Pinpoint the cell where the given text exists, returning its (X, Y) midpoint coordinate. 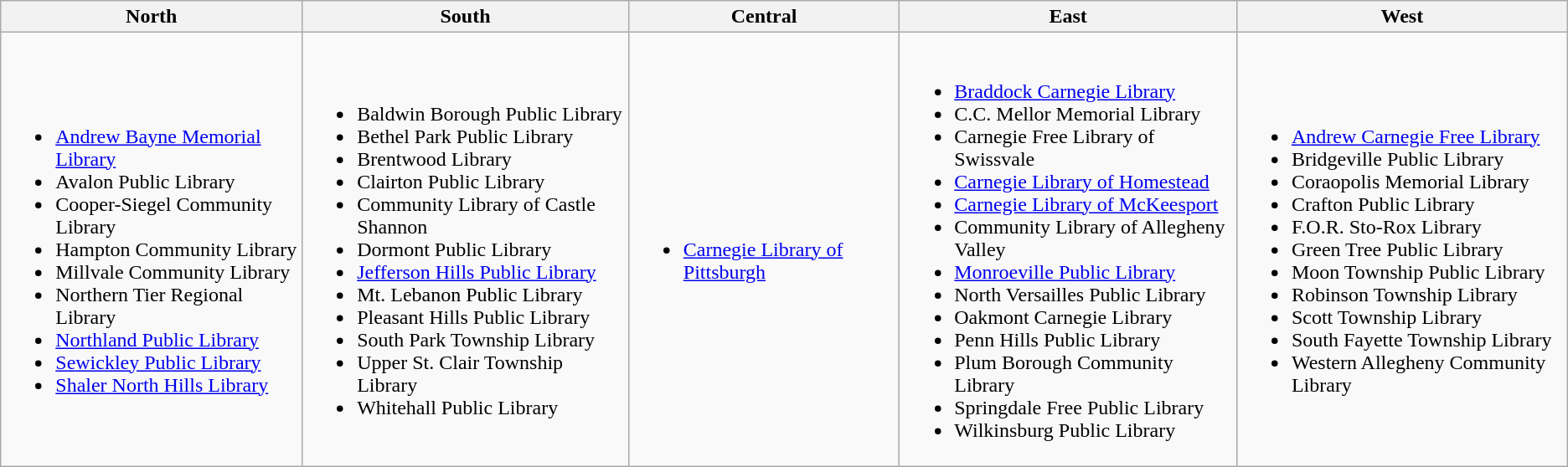
Central (764, 17)
South (466, 17)
East (1069, 17)
West (1402, 17)
Carnegie Library of Pittsburgh (764, 249)
North (152, 17)
